Locate the cell with the specified text and output its (x, y) center coordinate. 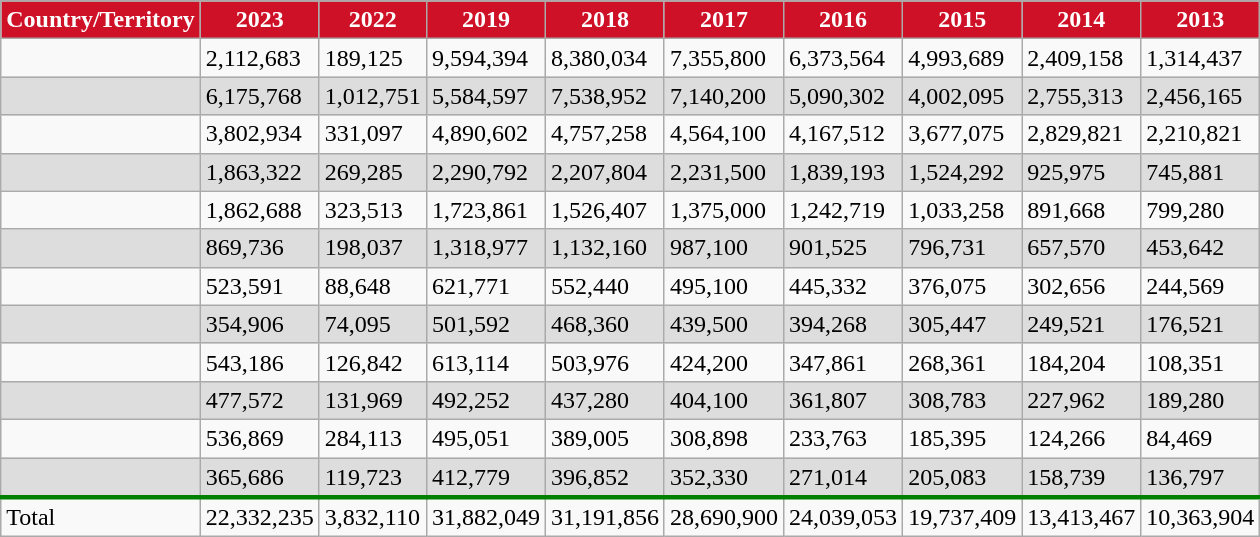
4,167,512 (844, 134)
184,204 (1082, 362)
987,100 (724, 248)
2,456,165 (1200, 96)
4,890,602 (486, 134)
2,409,158 (1082, 58)
404,100 (724, 400)
361,807 (844, 400)
1,012,751 (372, 96)
869,736 (260, 248)
4,564,100 (724, 134)
84,469 (1200, 438)
621,771 (486, 286)
271,014 (844, 478)
523,591 (260, 286)
7,538,952 (604, 96)
2,231,500 (724, 172)
185,395 (962, 438)
74,095 (372, 324)
7,355,800 (724, 58)
233,763 (844, 438)
1,723,861 (486, 210)
6,175,768 (260, 96)
1,526,407 (604, 210)
1,314,437 (1200, 58)
227,962 (1082, 400)
376,075 (962, 286)
Country/Territory (100, 20)
1,863,322 (260, 172)
2,290,792 (486, 172)
331,097 (372, 134)
437,280 (604, 400)
5,584,597 (486, 96)
2013 (1200, 20)
4,002,095 (962, 96)
503,976 (604, 362)
1,132,160 (604, 248)
2,112,683 (260, 58)
501,592 (486, 324)
745,881 (1200, 172)
119,723 (372, 478)
389,005 (604, 438)
176,521 (1200, 324)
249,521 (1082, 324)
799,280 (1200, 210)
302,656 (1082, 286)
88,648 (372, 286)
2,210,821 (1200, 134)
1,524,292 (962, 172)
3,677,075 (962, 134)
2,755,313 (1082, 96)
495,051 (486, 438)
308,898 (724, 438)
424,200 (724, 362)
536,869 (260, 438)
2016 (844, 20)
1,318,977 (486, 248)
901,525 (844, 248)
891,668 (1082, 210)
31,191,856 (604, 517)
613,114 (486, 362)
269,285 (372, 172)
365,686 (260, 478)
543,186 (260, 362)
189,125 (372, 58)
477,572 (260, 400)
124,266 (1082, 438)
10,363,904 (1200, 517)
439,500 (724, 324)
2018 (604, 20)
2015 (962, 20)
9,594,394 (486, 58)
445,332 (844, 286)
189,280 (1200, 400)
6,373,564 (844, 58)
22,332,235 (260, 517)
244,569 (1200, 286)
131,969 (372, 400)
8,380,034 (604, 58)
136,797 (1200, 478)
552,440 (604, 286)
284,113 (372, 438)
2,829,821 (1082, 134)
1,862,688 (260, 210)
305,447 (962, 324)
354,906 (260, 324)
2019 (486, 20)
2017 (724, 20)
394,268 (844, 324)
13,413,467 (1082, 517)
158,739 (1082, 478)
1,242,719 (844, 210)
7,140,200 (724, 96)
3,832,110 (372, 517)
468,360 (604, 324)
108,351 (1200, 362)
308,783 (962, 400)
3,802,934 (260, 134)
925,975 (1082, 172)
Total (100, 517)
2,207,804 (604, 172)
657,570 (1082, 248)
4,757,258 (604, 134)
28,690,900 (724, 517)
323,513 (372, 210)
495,100 (724, 286)
396,852 (604, 478)
347,861 (844, 362)
268,361 (962, 362)
492,252 (486, 400)
412,779 (486, 478)
2023 (260, 20)
2022 (372, 20)
453,642 (1200, 248)
1,375,000 (724, 210)
31,882,049 (486, 517)
1,839,193 (844, 172)
205,083 (962, 478)
24,039,053 (844, 517)
198,037 (372, 248)
126,842 (372, 362)
4,993,689 (962, 58)
19,737,409 (962, 517)
5,090,302 (844, 96)
796,731 (962, 248)
1,033,258 (962, 210)
352,330 (724, 478)
2014 (1082, 20)
